Identify which cell holds the provided text, then report its [X, Y] central coordinate. 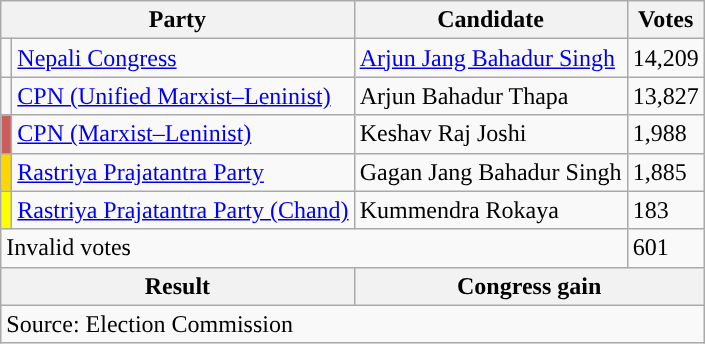
Arjun Jang Bahadur Singh [490, 58]
Rastriya Prajatantra Party (Chand) [183, 210]
1,988 [666, 134]
CPN (Unified Marxist–Leninist) [183, 96]
Rastriya Prajatantra Party [183, 172]
Congress gain [529, 286]
1,885 [666, 172]
Keshav Raj Joshi [490, 134]
Votes [666, 20]
14,209 [666, 58]
Party [178, 20]
13,827 [666, 96]
Kummendra Rokaya [490, 210]
183 [666, 210]
Gagan Jang Bahadur Singh [490, 172]
601 [666, 248]
Arjun Bahadur Thapa [490, 96]
Nepali Congress [183, 58]
Invalid votes [314, 248]
Candidate [490, 20]
Result [178, 286]
CPN (Marxist–Leninist) [183, 134]
Source: Election Commission [352, 324]
